Find where the given text appears and provide that cell's center as (x, y) coordinate. 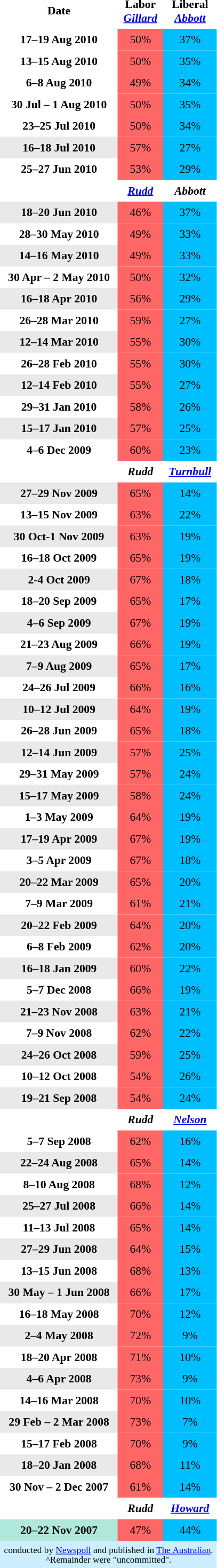
13–15 Jun 2008 (59, 1270)
17–19 Aug 2010 (59, 39)
18–20 Jan 2008 (59, 1465)
47% (140, 1530)
22–24 Aug 2008 (59, 1163)
4–6 Sep 2009 (59, 622)
29 Feb – 2 Mar 2008 (59, 1422)
12–14 Jun 2009 (59, 752)
21–23 Nov 2008 (59, 1011)
20–22 Mar 2009 (59, 882)
21–23 Aug 2009 (59, 644)
72% (140, 1335)
30 Apr – 2 May 2010 (59, 277)
15–17 May 2009 (59, 795)
4–6 Dec 2009 (59, 450)
5–7 Sep 2008 (59, 1141)
4–6 Apr 2008 (59, 1379)
25–27 Jun 2010 (59, 169)
11–13 Jul 2008 (59, 1227)
12–14 Feb 2010 (59, 385)
13–15 Aug 2010 (59, 61)
8–10 Aug 2008 (59, 1184)
16–18 Apr 2010 (59, 299)
23–25 Jul 2010 (59, 126)
27–29 Jun 2008 (59, 1249)
18–20 Apr 2008 (59, 1357)
1–3 May 2009 (59, 817)
29–31 Jan 2010 (59, 406)
3–5 Apr 2009 (59, 860)
10–12 Oct 2008 (59, 1076)
26–28 Mar 2010 (59, 320)
6–8 Aug 2010 (59, 83)
18–20 Sep 2009 (59, 601)
5–7 Dec 2008 (59, 990)
53% (140, 169)
10–12 Jul 2009 (59, 709)
2-4 Oct 2009 (59, 579)
14–16 May 2010 (59, 255)
16–18 Jul 2010 (59, 147)
7–9 Mar 2009 (59, 903)
15–17 Feb 2008 (59, 1443)
71% (140, 1357)
2–4 May 2008 (59, 1335)
19–21 Sep 2008 (59, 1098)
16–18 Oct 2009 (59, 558)
14–16 Mar 2008 (59, 1400)
26–28 Feb 2010 (59, 363)
17–19 Apr 2009 (59, 838)
16–18 May 2008 (59, 1314)
6–8 Feb 2009 (59, 947)
15–17 Jan 2010 (59, 428)
20–22 Feb 2009 (59, 925)
18–20 Jun 2010 (59, 212)
20–22 Nov 2007 (59, 1530)
7–9 Aug 2009 (59, 666)
30 Jul – 1 Aug 2010 (59, 104)
28–30 May 2010 (59, 234)
46% (140, 212)
30 Nov – 2 Dec 2007 (59, 1486)
30 May – 1 Jun 2008 (59, 1292)
24–26 Oct 2008 (59, 1054)
29–31 May 2009 (59, 774)
27–29 Nov 2009 (59, 493)
25–27 Jul 2008 (59, 1206)
7–9 Nov 2008 (59, 1033)
conducted by Newspoll and published in The Australian.^Remainder were "uncommitted". (109, 1554)
26–28 Jun 2009 (59, 731)
24–26 Jul 2009 (59, 687)
16–18 Jan 2009 (59, 968)
30 Oct-1 Nov 2009 (59, 536)
13–15 Nov 2009 (59, 515)
12–14 Mar 2010 (59, 342)
56% (140, 299)
